Capture the cell that displays the provided text and extract its [x, y] central coordinate. 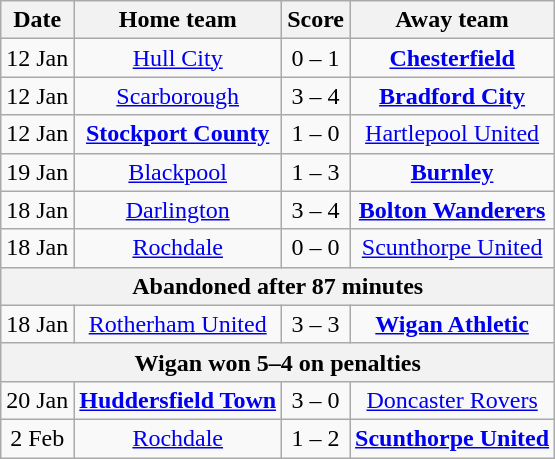
Hartlepool United [452, 134]
Huddersfield Town [178, 400]
Darlington [178, 210]
Chesterfield [452, 58]
0 – 1 [316, 58]
Burnley [452, 172]
3 – 3 [316, 324]
Hull City [178, 58]
Score [316, 20]
1 – 3 [316, 172]
Bolton Wanderers [452, 210]
3 – 0 [316, 400]
19 Jan [38, 172]
Rotherham United [178, 324]
2 Feb [38, 438]
1 – 0 [316, 134]
0 – 0 [316, 248]
Stockport County [178, 134]
Blackpool [178, 172]
Scarborough [178, 96]
Bradford City [452, 96]
Abandoned after 87 minutes [278, 286]
1 – 2 [316, 438]
20 Jan [38, 400]
Wigan Athletic [452, 324]
Date [38, 20]
Away team [452, 20]
Home team [178, 20]
Doncaster Rovers [452, 400]
Wigan won 5–4 on penalties [278, 362]
